Find where the given text appears and provide that cell's center as (x, y) coordinate. 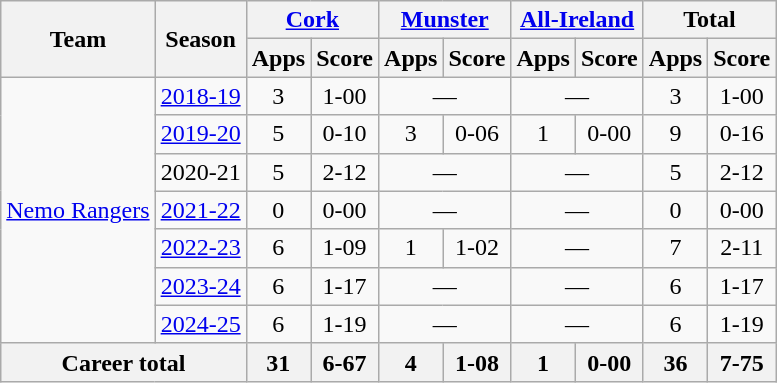
2-11 (742, 248)
31 (278, 362)
Nemo Rangers (78, 210)
0-16 (742, 134)
Total (709, 20)
2021-22 (200, 210)
2019-20 (200, 134)
7 (675, 248)
2018-19 (200, 96)
2024-25 (200, 324)
2022-23 (200, 248)
Cork (312, 20)
Career total (124, 362)
1-08 (477, 362)
Munster (445, 20)
Season (200, 39)
Team (78, 39)
1-09 (345, 248)
7-75 (742, 362)
6-67 (345, 362)
4 (411, 362)
0-10 (345, 134)
2023-24 (200, 286)
1-02 (477, 248)
9 (675, 134)
36 (675, 362)
0-06 (477, 134)
2020-21 (200, 172)
All-Ireland (577, 20)
